Pinpoint the cell where the given text exists, returning its [X, Y] midpoint coordinate. 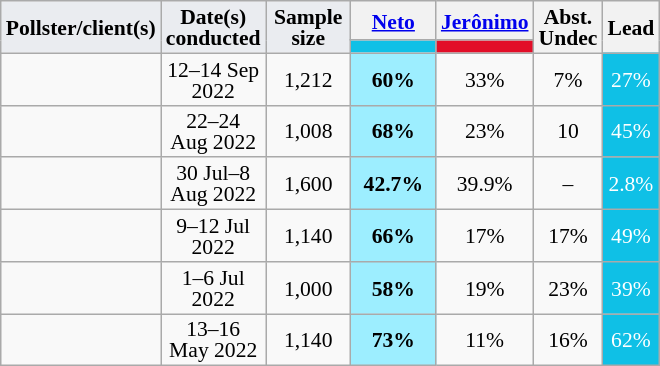
1–6 Jul 2022 [214, 288]
1,000 [308, 288]
13–16 May 2022 [214, 340]
39.9% [485, 184]
49% [630, 236]
Jerônimo [485, 20]
58% [394, 288]
Date(s)conducted [214, 27]
16% [568, 340]
22–24 Aug 2022 [214, 131]
33% [485, 79]
45% [630, 131]
27% [630, 79]
Samplesize [308, 27]
– [568, 184]
Lead [630, 27]
Neto [394, 20]
30 Jul–8 Aug 2022 [214, 184]
12–14 Sep 2022 [214, 79]
1,600 [308, 184]
73% [394, 340]
Pollster/client(s) [81, 27]
9–12 Jul 2022 [214, 236]
2.8% [630, 184]
62% [630, 340]
19% [485, 288]
1,212 [308, 79]
68% [394, 131]
39% [630, 288]
42.7% [394, 184]
1,008 [308, 131]
7% [568, 79]
Abst. Undec [568, 27]
11% [485, 340]
66% [394, 236]
60% [394, 79]
10 [568, 131]
